Extract the [x, y] coordinate from the center of the cell holding the provided text.  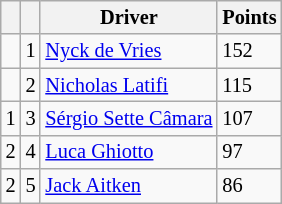
152 [249, 51]
5 [31, 186]
86 [249, 186]
3 [31, 118]
4 [31, 152]
Jack Aitken [128, 186]
Luca Ghiotto [128, 152]
97 [249, 152]
Nicholas Latifi [128, 85]
Points [249, 17]
107 [249, 118]
Driver [128, 17]
Nyck de Vries [128, 51]
115 [249, 85]
Sérgio Sette Câmara [128, 118]
